Capture the cell that displays the provided text and extract its (x, y) central coordinate. 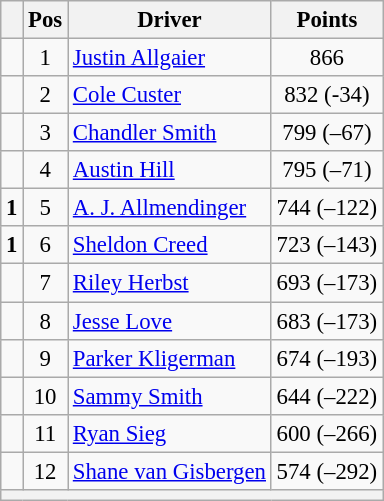
9 (46, 358)
11 (46, 433)
Shane van Gisbergen (170, 471)
799 (–67) (326, 133)
Pos (46, 20)
674 (–193) (326, 358)
Cole Custer (170, 95)
4 (46, 170)
6 (46, 245)
683 (–173) (326, 321)
8 (46, 321)
Points (326, 20)
Driver (170, 20)
Chandler Smith (170, 133)
644 (–222) (326, 396)
Parker Kligerman (170, 358)
Sheldon Creed (170, 245)
Ryan Sieg (170, 433)
832 (-34) (326, 95)
10 (46, 396)
723 (–143) (326, 245)
693 (–173) (326, 283)
Riley Herbst (170, 283)
Austin Hill (170, 170)
574 (–292) (326, 471)
5 (46, 208)
866 (326, 58)
Justin Allgaier (170, 58)
7 (46, 283)
Sammy Smith (170, 396)
12 (46, 471)
600 (–266) (326, 433)
A. J. Allmendinger (170, 208)
2 (46, 95)
744 (–122) (326, 208)
3 (46, 133)
795 (–71) (326, 170)
Jesse Love (170, 321)
